Locate the cell with the specified text and output its (X, Y) center coordinate. 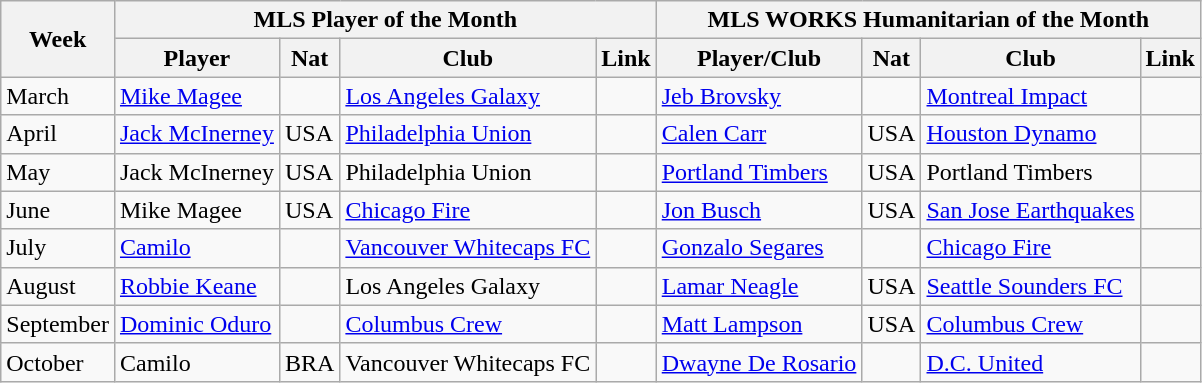
BRA (309, 362)
October (58, 362)
August (58, 286)
Montreal Impact (1030, 96)
Jeb Brovsky (759, 96)
MLS WORKS Humanitarian of the Month (928, 20)
Calen Carr (759, 134)
Player (196, 58)
D.C. United (1030, 362)
September (58, 324)
Jon Busch (759, 210)
June (58, 210)
May (58, 172)
April (58, 134)
Seattle Sounders FC (1030, 286)
Dominic Oduro (196, 324)
Dwayne De Rosario (759, 362)
San Jose Earthquakes (1030, 210)
Player/Club (759, 58)
Gonzalo Segares (759, 248)
Week (58, 39)
Houston Dynamo (1030, 134)
MLS Player of the Month (385, 20)
July (58, 248)
Lamar Neagle (759, 286)
Robbie Keane (196, 286)
Matt Lampson (759, 324)
March (58, 96)
